Return the [x, y] coordinate for the center point of the cell that contains the specified text.  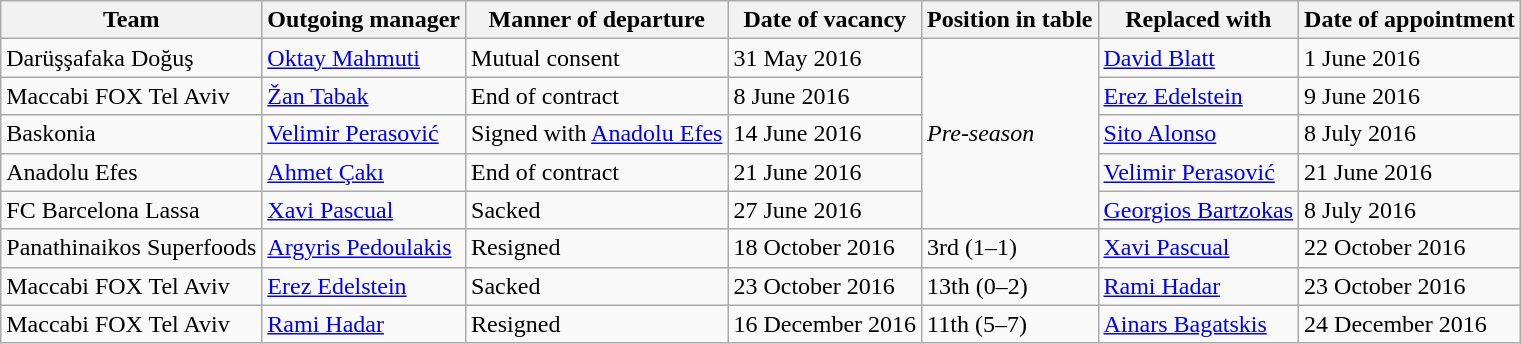
Signed with Anadolu Efes [597, 134]
Manner of departure [597, 20]
31 May 2016 [825, 58]
Panathinaikos Superfoods [132, 248]
14 June 2016 [825, 134]
3rd (1–1) [1010, 248]
Position in table [1010, 20]
1 June 2016 [1410, 58]
Ainars Bagatskis [1198, 324]
Žan Tabak [364, 96]
27 June 2016 [825, 210]
Baskonia [132, 134]
FC Barcelona Lassa [132, 210]
24 December 2016 [1410, 324]
13th (0–2) [1010, 286]
8 June 2016 [825, 96]
Team [132, 20]
Sito Alonso [1198, 134]
11th (5–7) [1010, 324]
David Blatt [1198, 58]
16 December 2016 [825, 324]
Oktay Mahmuti [364, 58]
Argyris Pedoulakis [364, 248]
Anadolu Efes [132, 172]
22 October 2016 [1410, 248]
Replaced with [1198, 20]
Outgoing manager [364, 20]
Date of vacancy [825, 20]
18 October 2016 [825, 248]
Date of appointment [1410, 20]
9 June 2016 [1410, 96]
Mutual consent [597, 58]
Georgios Bartzokas [1198, 210]
Pre-season [1010, 134]
Darüşşafaka Doğuş [132, 58]
Ahmet Çakı [364, 172]
